For the text-containing cell, return its midpoint in [X, Y] coordinate format. 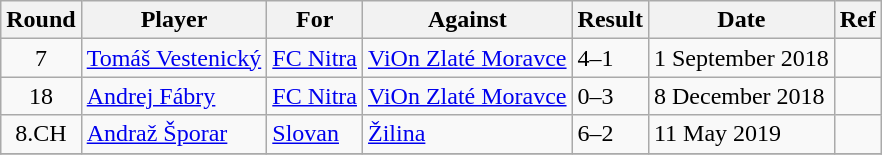
1 September 2018 [741, 58]
For [315, 20]
Ref [858, 20]
0–3 [610, 96]
Date [741, 20]
Andrej Fábry [174, 96]
Slovan [315, 134]
7 [41, 58]
Player [174, 20]
4–1 [610, 58]
Against [468, 20]
11 May 2019 [741, 134]
Tomáš Vestenický [174, 58]
Andraž Šporar [174, 134]
18 [41, 96]
Result [610, 20]
6–2 [610, 134]
Round [41, 20]
8.CH [41, 134]
8 December 2018 [741, 96]
Žilina [468, 134]
